Output the [x, y] coordinate of the center of the cell containing the given text.  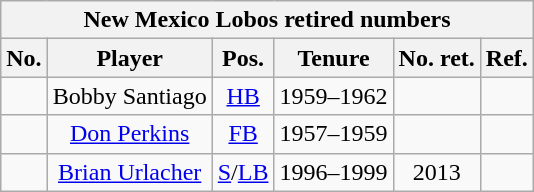
HB [243, 96]
1957–1959 [334, 134]
Brian Urlacher [130, 172]
No. [24, 58]
New Mexico Lobos retired numbers [268, 20]
Ref. [506, 58]
Bobby Santiago [130, 96]
Don Perkins [130, 134]
2013 [436, 172]
Tenure [334, 58]
FB [243, 134]
1959–1962 [334, 96]
1996–1999 [334, 172]
Player [130, 58]
S/LB [243, 172]
No. ret. [436, 58]
Pos. [243, 58]
